Search for the cell housing the specified text and yield its [x, y] center coordinate. 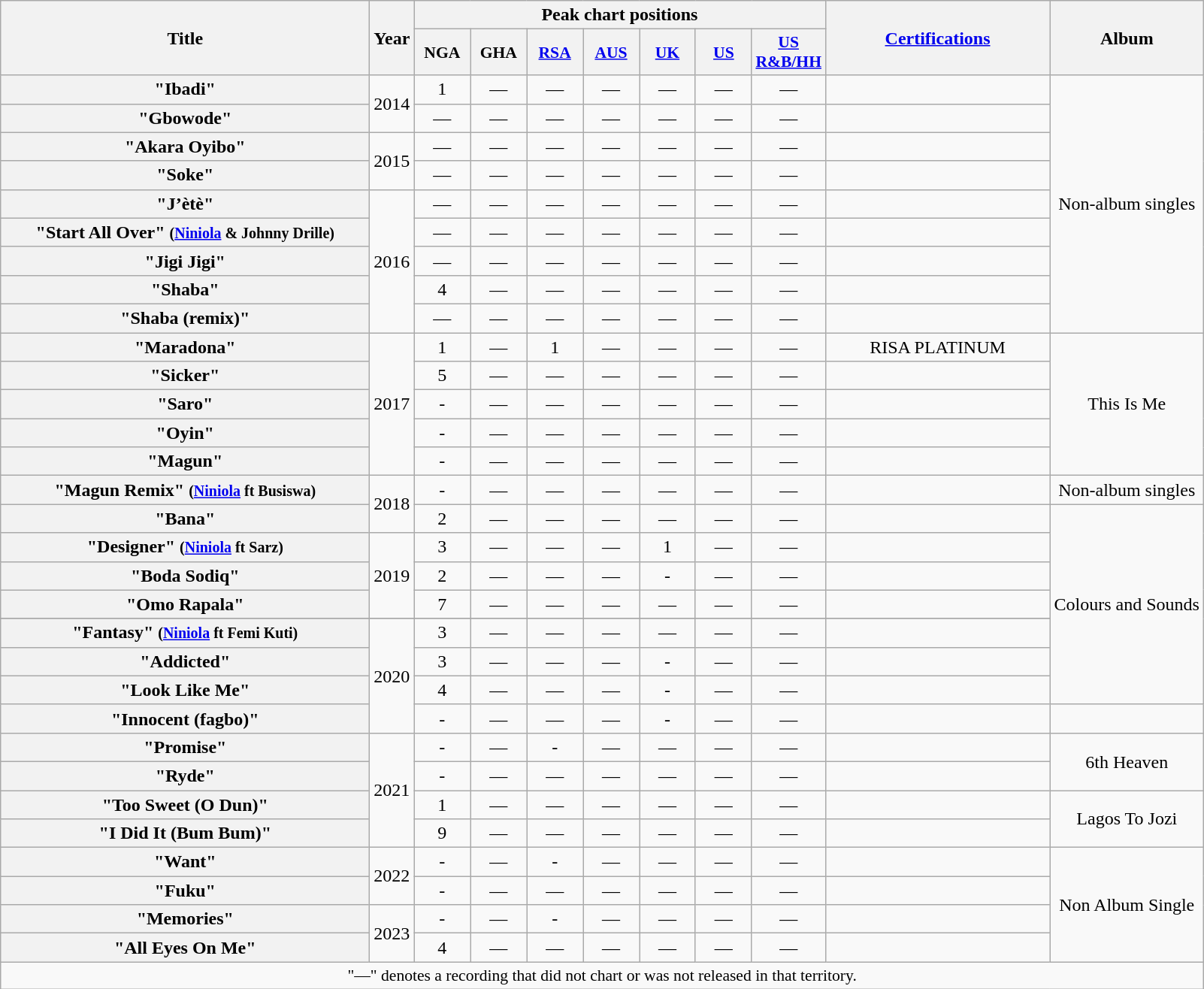
"Promise" [185, 747]
"Memories" [185, 919]
"Fuku" [185, 891]
"I Did It (Bum Bum)" [185, 833]
"Oyin" [185, 433]
7 [442, 604]
Album [1127, 38]
"Start All Over" (Niniola & Johnny Drille) [185, 232]
"Innocent (fagbo)" [185, 718]
"—" denotes a recording that did not chart or was not released in that territory. [603, 975]
2015 [392, 161]
"All Eyes On Me" [185, 948]
"Want" [185, 862]
"Look Like Me" [185, 690]
"Boda Sodiq" [185, 576]
"Omo Rapala" [185, 604]
2014 [392, 104]
"Fantasy" (Niniola ft Femi Kuti) [185, 633]
"J’ètè" [185, 204]
Certifications [938, 38]
RSA [555, 53]
Peak chart positions [619, 15]
"Shaba" [185, 289]
"Gbowode" [185, 118]
NGA [442, 53]
2017 [392, 404]
US [723, 53]
"Magun" [185, 461]
2022 [392, 876]
AUS [612, 53]
"Bana" [185, 519]
"Too Sweet (O Dun)" [185, 805]
6th Heaven [1127, 761]
"Ibadi" [185, 89]
2018 [392, 504]
UK [667, 53]
Lagos To Jozi [1127, 819]
5 [442, 376]
USR&B/HH [788, 53]
"Magun Remix" (Niniola ft Busiswa) [185, 490]
"Ryde" [185, 776]
"Soke" [185, 175]
9 [442, 833]
"Shaba (remix)" [185, 318]
2019 [392, 576]
Non Album Single [1127, 905]
2016 [392, 261]
2020 [392, 676]
This Is Me [1127, 404]
"Saro" [185, 404]
"Jigi Jigi" [185, 261]
"Akara Oyibo" [185, 147]
2021 [392, 790]
RISA PLATINUM [938, 346]
"Addicted" [185, 661]
"Sicker" [185, 376]
Title [185, 38]
GHA [499, 53]
2023 [392, 933]
Colours and Sounds [1127, 604]
Year [392, 38]
"Designer" (Niniola ft Sarz) [185, 547]
"Maradona" [185, 346]
